Find where the given text appears and provide that cell's center as [X, Y] coordinate. 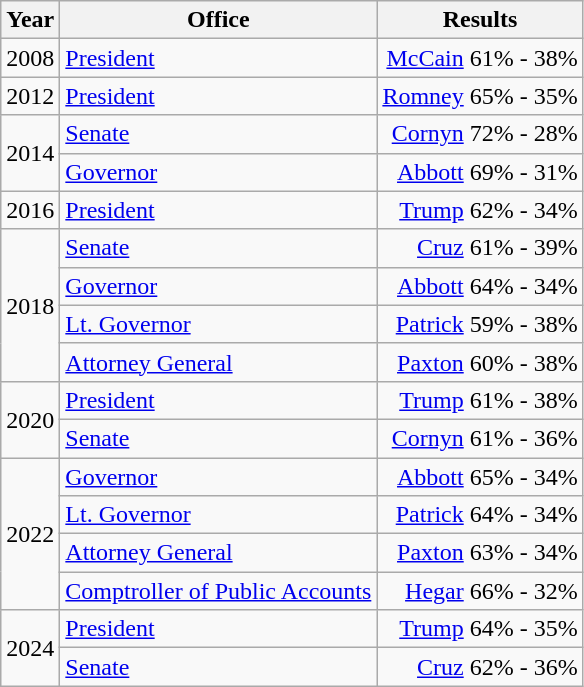
Trump 64% - 35% [480, 629]
Abbott 69% - 31% [480, 172]
2016 [30, 210]
Paxton 63% - 34% [480, 553]
Trump 61% - 38% [480, 400]
Cornyn 72% - 28% [480, 134]
2020 [30, 419]
Romney 65% - 35% [480, 96]
2014 [30, 153]
Patrick 64% - 34% [480, 515]
2018 [30, 305]
2012 [30, 96]
Cruz 61% - 39% [480, 248]
Office [218, 20]
Hegar 66% - 32% [480, 591]
McCain 61% - 38% [480, 58]
Patrick 59% - 38% [480, 324]
Trump 62% - 34% [480, 210]
Abbott 65% - 34% [480, 477]
Year [30, 20]
2008 [30, 58]
Paxton 60% - 38% [480, 362]
Cruz 62% - 36% [480, 667]
Results [480, 20]
Abbott 64% - 34% [480, 286]
Cornyn 61% - 36% [480, 438]
2024 [30, 648]
Comptroller of Public Accounts [218, 591]
2022 [30, 534]
